Identify which cell holds the provided text, then report its (x, y) central coordinate. 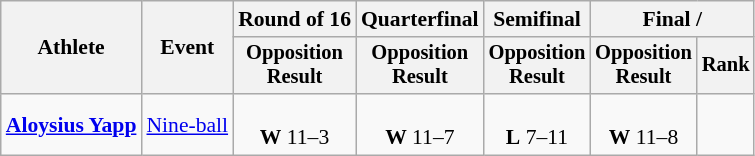
Round of 16 (294, 19)
Final / (672, 19)
Nine-ball (187, 124)
Rank (726, 66)
W 11–3 (294, 124)
Aloysius Yapp (72, 124)
L 7–11 (538, 124)
Event (187, 48)
Quarterfinal (420, 19)
Athlete (72, 48)
W 11–8 (644, 124)
Semifinal (538, 19)
W 11–7 (420, 124)
